Provide the [x, y] coordinate of the cell's center where the given text is located.  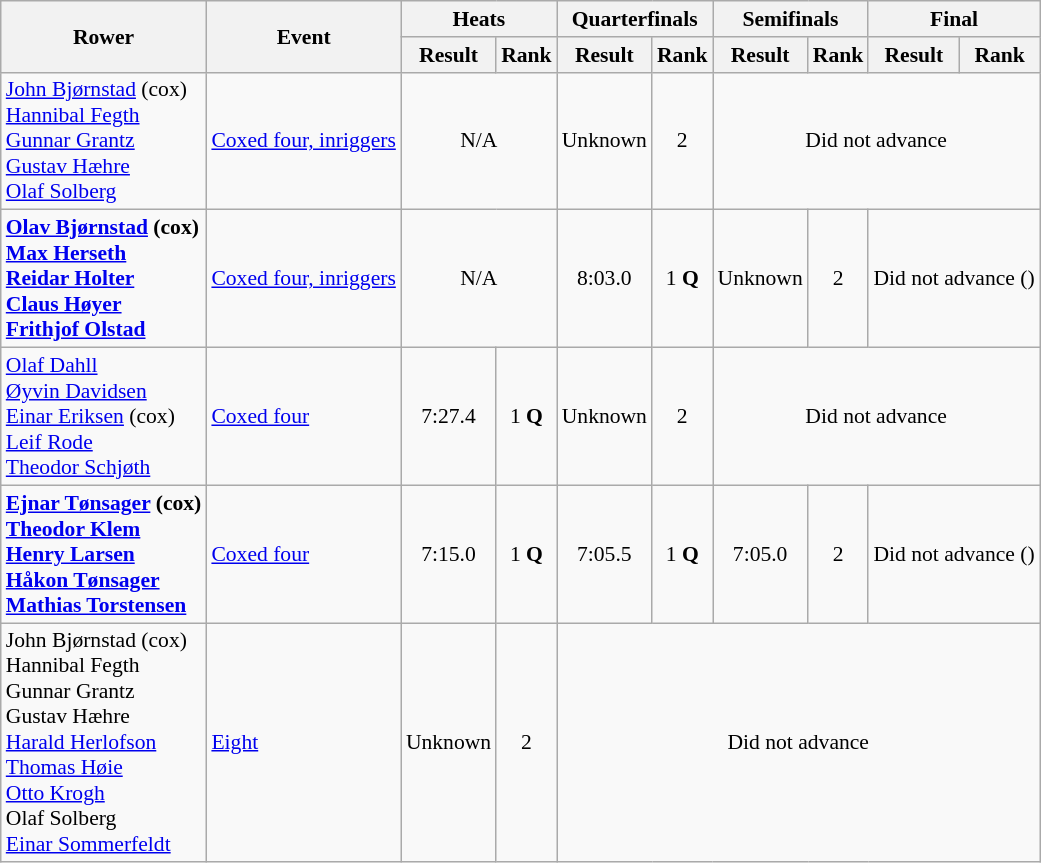
John Bjørnstad (cox) Hannibal Fegth Gunnar Grantz Gustav Hæhre Harald Herlofson Thomas Høie Otto Krogh Olaf Solberg Einar Sommerfeldt [104, 743]
7:27.4 [448, 417]
Olaf Dahll Øyvin Davidsen Einar Eriksen (cox) Leif Rode Theodor Schjøth [104, 417]
Eight [304, 743]
Quarterfinals [635, 19]
John Bjørnstad (cox) Hannibal Fegth Gunnar Grantz Gustav Hæhre Olaf Solberg [104, 141]
7:05.0 [760, 554]
Olav Bjørnstad (cox) Max Herseth Reidar Holter Claus Høyer Frithjof Olstad [104, 279]
Final [954, 19]
Event [304, 36]
Rower [104, 36]
Semifinals [790, 19]
7:15.0 [448, 554]
Ejnar Tønsager (cox) Theodor Klem Henry Larsen Håkon Tønsager Mathias Torstensen [104, 554]
7:05.5 [604, 554]
8:03.0 [604, 279]
Heats [479, 19]
